Output the (x, y) coordinate of the center of the cell containing the given text.  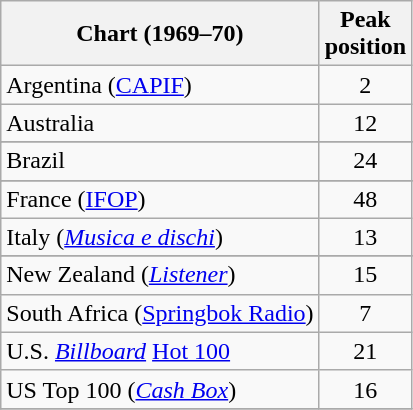
21 (365, 351)
Brazil (160, 161)
U.S. Billboard Hot 100 (160, 351)
7 (365, 313)
15 (365, 275)
Australia (160, 123)
Peakposition (365, 34)
48 (365, 199)
2 (365, 85)
South Africa (Springbok Radio) (160, 313)
France (IFOP) (160, 199)
US Top 100 (Cash Box) (160, 389)
16 (365, 389)
Italy (Musica e dischi) (160, 237)
Argentina (CAPIF) (160, 85)
New Zealand (Listener) (160, 275)
Chart (1969–70) (160, 34)
13 (365, 237)
24 (365, 161)
12 (365, 123)
